Extract the [X, Y] coordinate from the center of the cell holding the provided text.  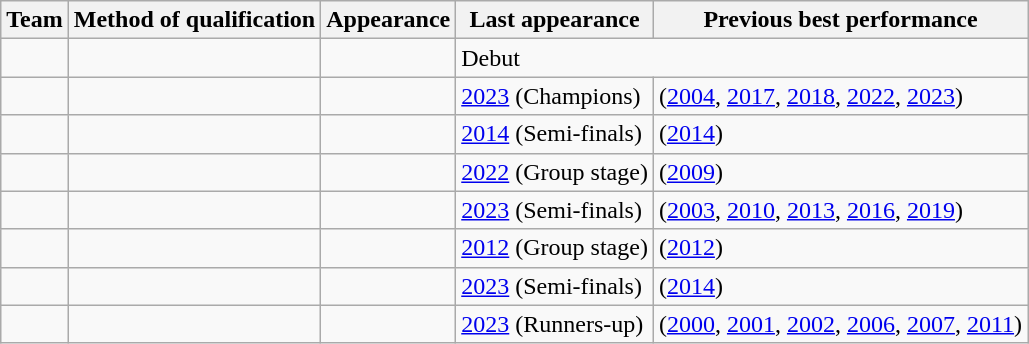
Debut [742, 58]
2012 (Group stage) [555, 248]
2023 (Runners-up) [555, 324]
Appearance [388, 20]
2022 (Group stage) [555, 172]
2014 (Semi-finals) [555, 134]
Team [35, 20]
Previous best performance [840, 20]
2023 (Champions) [555, 96]
Method of qualification [194, 20]
(2004, 2017, 2018, 2022, 2023) [840, 96]
(2003, 2010, 2013, 2016, 2019) [840, 210]
(2000, 2001, 2002, 2006, 2007, 2011) [840, 324]
(2009) [840, 172]
(2012) [840, 248]
Last appearance [555, 20]
